Provide the [x, y] coordinate of the cell's center where the given text is located.  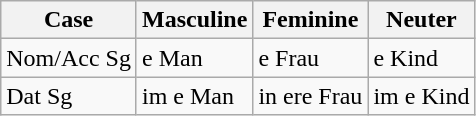
Nom/Acc Sg [69, 58]
e Frau [310, 58]
Feminine [310, 20]
e Man [194, 58]
e Kind [422, 58]
Masculine [194, 20]
Neuter [422, 20]
im e Kind [422, 96]
im e Man [194, 96]
Case [69, 20]
in ere Frau [310, 96]
Dat Sg [69, 96]
